Locate the cell with the specified text and output its [x, y] center coordinate. 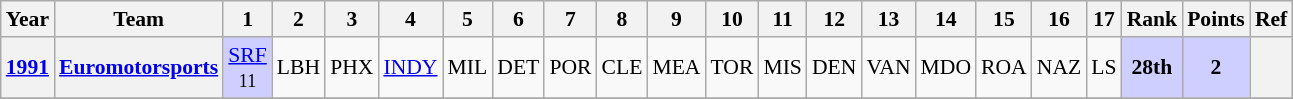
4 [410, 19]
28th [1152, 68]
1 [248, 19]
1991 [28, 68]
LS [1104, 68]
Euromotorsports [138, 68]
9 [676, 19]
Points [1216, 19]
3 [352, 19]
Rank [1152, 19]
14 [946, 19]
Year [28, 19]
SRF11 [248, 68]
11 [782, 19]
POR [570, 68]
15 [1004, 19]
TOR [732, 68]
LBH [298, 68]
NAZ [1059, 68]
DET [518, 68]
10 [732, 19]
Ref [1271, 19]
8 [622, 19]
Team [138, 19]
CLE [622, 68]
MDO [946, 68]
5 [468, 19]
12 [834, 19]
MEA [676, 68]
13 [888, 19]
17 [1104, 19]
6 [518, 19]
7 [570, 19]
DEN [834, 68]
VAN [888, 68]
16 [1059, 19]
MIS [782, 68]
MIL [468, 68]
INDY [410, 68]
ROA [1004, 68]
PHX [352, 68]
